For the text-containing cell, return its midpoint in [X, Y] coordinate format. 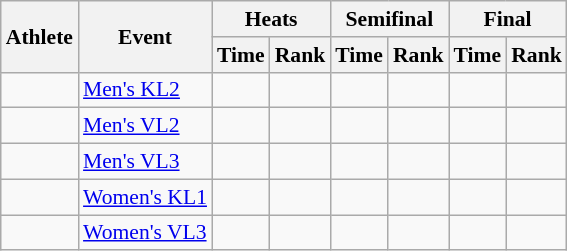
Men's VL3 [145, 162]
Men's KL2 [145, 90]
Semifinal [389, 19]
Women's KL1 [145, 197]
Event [145, 36]
Heats [271, 19]
Athlete [40, 36]
Final [507, 19]
Women's VL3 [145, 233]
Men's VL2 [145, 126]
